Locate the cell with the specified text and output its [x, y] center coordinate. 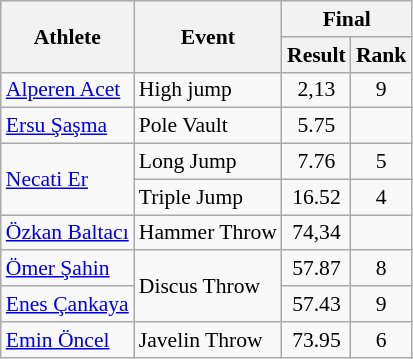
Final [346, 19]
Athlete [68, 36]
4 [382, 197]
Long Jump [208, 162]
2,13 [316, 90]
Javelin Throw [208, 340]
73.95 [316, 340]
High jump [208, 90]
Necati Er [68, 180]
6 [382, 340]
Özkan Baltacı [68, 233]
57.87 [316, 269]
Result [316, 55]
Hammer Throw [208, 233]
5 [382, 162]
Triple Jump [208, 197]
Discus Throw [208, 286]
Ömer Şahin [68, 269]
8 [382, 269]
74,34 [316, 233]
Enes Çankaya [68, 304]
7.76 [316, 162]
Ersu Şaşma [68, 126]
Rank [382, 55]
5.75 [316, 126]
Emin Öncel [68, 340]
16.52 [316, 197]
Event [208, 36]
57.43 [316, 304]
Pole Vault [208, 126]
Alperen Acet [68, 90]
